Identify which cell holds the provided text, then report its (x, y) central coordinate. 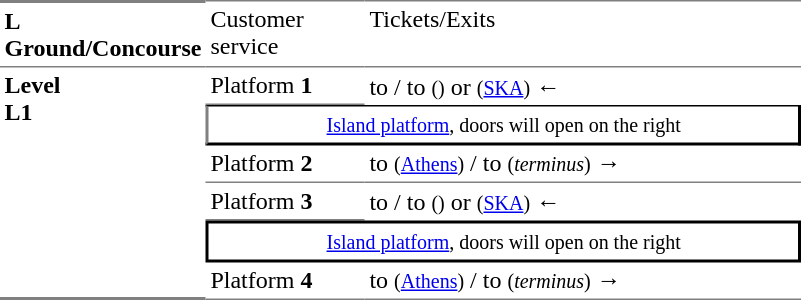
Tickets/Exits (583, 34)
Platform 1 (286, 87)
Platform 3 (286, 202)
Platform 2 (286, 165)
LGround/Concourse (103, 34)
Platform 4 (286, 281)
LevelL1 (103, 184)
Customer service (286, 34)
